Pinpoint the cell where the given text exists, returning its [x, y] midpoint coordinate. 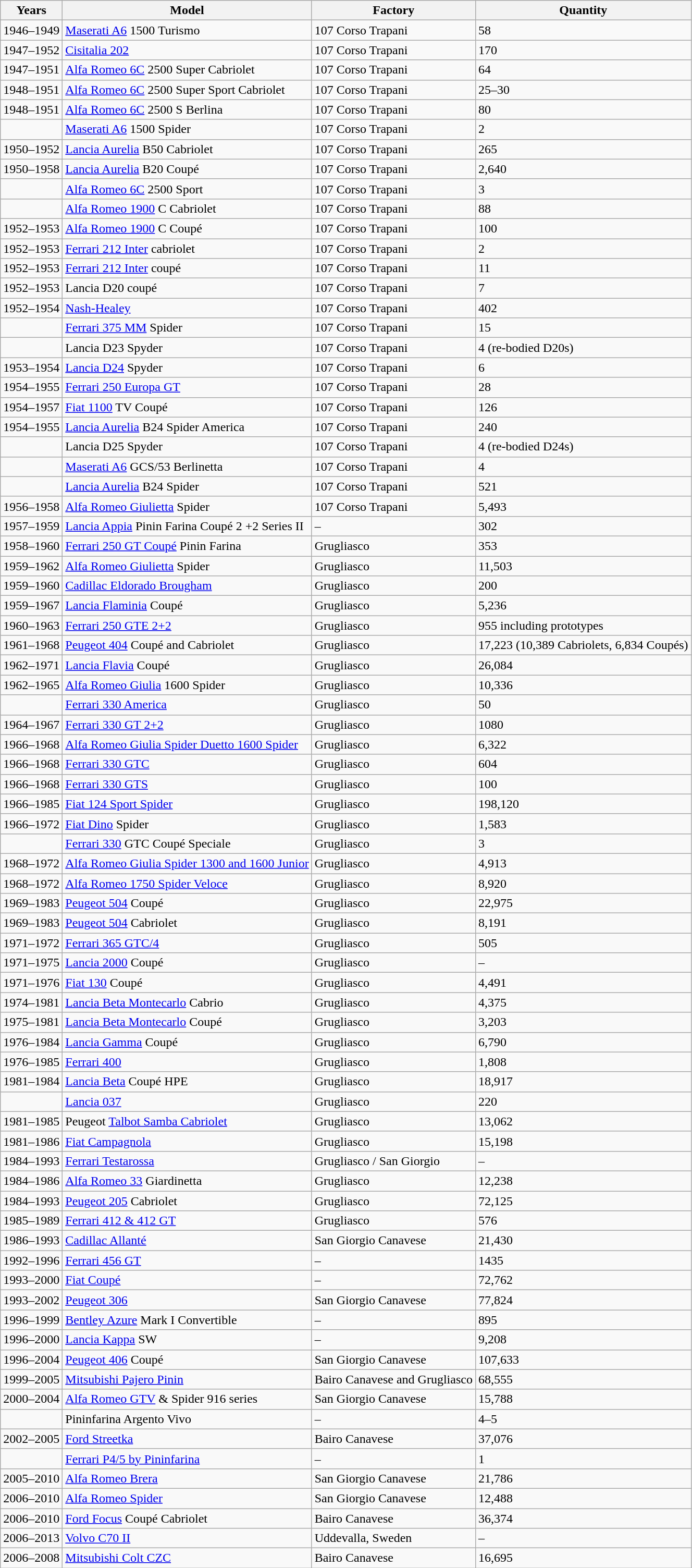
Lancia Aurelia B20 Coupé [187, 169]
265 [583, 149]
Alfa Romeo 6C 2500 Sport [187, 189]
10,336 [583, 685]
Fiat Campagnola [187, 1141]
21,430 [583, 1241]
Alfa Romeo Giulia Spider Duetto 1600 Spider [187, 744]
2005–2010 [31, 1478]
1964–1967 [31, 725]
1974–1981 [31, 1002]
Ferrari 412 & 412 GT [187, 1221]
Ferrari 330 GTC [187, 764]
Uddevalla, Sweden [393, 1538]
302 [583, 526]
1946–1949 [31, 30]
Ferrari 330 GT 2+2 [187, 725]
Alfa Romeo 1750 Spider Veloce [187, 884]
1966–1972 [31, 824]
1962–1965 [31, 685]
1961–1968 [31, 645]
107,633 [583, 1359]
Peugeot 205 Cabriolet [187, 1200]
1976–1984 [31, 1042]
1,808 [583, 1062]
21,786 [583, 1478]
Alfa Romeo GTV & Spider 916 series [187, 1399]
Lancia Beta Coupé HPE [187, 1082]
Years [31, 10]
68,555 [583, 1379]
12,238 [583, 1181]
Ferrari 330 America [187, 705]
Lancia Gamma Coupé [187, 1042]
1986–1993 [31, 1241]
1954–1957 [31, 407]
25–30 [583, 90]
170 [583, 50]
1962–1971 [31, 665]
Peugeot 504 Coupé [187, 903]
Cadillac Allanté [187, 1241]
1992–1996 [31, 1260]
11 [583, 268]
1959–1960 [31, 586]
4 [583, 467]
1 [583, 1459]
77,824 [583, 1300]
Lancia 2000 Coupé [187, 963]
1956–1958 [31, 506]
12,488 [583, 1498]
220 [583, 1101]
521 [583, 486]
1960–1963 [31, 626]
15 [583, 328]
Factory [393, 10]
Alfa Romeo 6C 2500 Super Cabriolet [187, 70]
Lancia Beta Montecarlo Coupé [187, 1022]
Lancia Aurelia B24 Spider America [187, 427]
Fiat 1100 TV Coupé [187, 407]
26,084 [583, 665]
Bairo Canavese and Grugliasco [393, 1379]
1996–1999 [31, 1320]
Fiat 124 Sport Spider [187, 804]
Maserati A6 1500 Turismo [187, 30]
1996–2000 [31, 1340]
4,375 [583, 1002]
5,493 [583, 506]
Grugliasco / San Giorgio [393, 1161]
Lancia D24 Spyder [187, 367]
1993–2000 [31, 1280]
Bentley Azure Mark I Convertible [187, 1320]
1959–1962 [31, 566]
11,503 [583, 566]
37,076 [583, 1439]
18,917 [583, 1082]
1966–1985 [31, 804]
4,913 [583, 863]
4 (re-bodied D20s) [583, 348]
Alfa Romeo 1900 C Coupé [187, 228]
Lancia D20 coupé [187, 288]
Alfa Romeo Giulia Spider 1300 and 1600 Junior [187, 863]
1981–1986 [31, 1141]
200 [583, 586]
1996–2004 [31, 1359]
7 [583, 288]
Lancia Aurelia B24 Spider [187, 486]
1993–2002 [31, 1300]
Peugeot 406 Coupé [187, 1359]
1953–1954 [31, 367]
28 [583, 387]
1947–1952 [31, 50]
Alfa Romeo Brera [187, 1478]
15,788 [583, 1399]
126 [583, 407]
Alfa Romeo Giulia 1600 Spider [187, 685]
1999–2005 [31, 1379]
Ferrari 250 Europa GT [187, 387]
Ferrari P4/5 by Pininfarina [187, 1459]
72,762 [583, 1280]
50 [583, 705]
80 [583, 109]
1952–1954 [31, 308]
Lancia D25 Spyder [187, 447]
Ferrari 212 Inter cabriolet [187, 249]
Quantity [583, 10]
505 [583, 943]
88 [583, 209]
Mitsubishi Colt CZC [187, 1558]
2002–2005 [31, 1439]
Ferrari 250 GTE 2+2 [187, 626]
198,120 [583, 804]
Lancia Flaminia Coupé [187, 606]
Cadillac Eldorado Brougham [187, 586]
1959–1967 [31, 606]
Alfa Romeo 6C 2500 Super Sport Cabriolet [187, 90]
2006–2013 [31, 1538]
1981–1985 [31, 1121]
Peugeot Talbot Samba Cabriolet [187, 1121]
Maserati A6 1500 Spider [187, 129]
4,491 [583, 983]
955 including prototypes [583, 626]
8,191 [583, 923]
604 [583, 764]
Lancia Kappa SW [187, 1340]
Lancia D23 Spyder [187, 348]
Peugeot 504 Cabriolet [187, 923]
1984–1986 [31, 1181]
Maserati A6 GCS/53 Berlinetta [187, 467]
1950–1952 [31, 149]
1971–1976 [31, 983]
6,322 [583, 744]
Peugeot 306 [187, 1300]
1985–1989 [31, 1221]
72,125 [583, 1200]
Ferrari 456 GT [187, 1260]
3,203 [583, 1022]
Lancia Flavia Coupé [187, 665]
1976–1985 [31, 1062]
58 [583, 30]
1947–1951 [31, 70]
15,198 [583, 1141]
353 [583, 546]
Lancia Beta Montecarlo Cabrio [187, 1002]
Ferrari 400 [187, 1062]
402 [583, 308]
Pininfarina Argento Vivo [187, 1419]
Alfa Romeo 33 Giardinetta [187, 1181]
Ferrari 212 Inter coupé [187, 268]
4 (re-bodied D24s) [583, 447]
Ferrari 330 GTS [187, 784]
Ferrari Testarossa [187, 1161]
8,920 [583, 884]
Lancia Appia Pinin Farina Coupé 2 +2 Series II [187, 526]
22,975 [583, 903]
1981–1984 [31, 1082]
240 [583, 427]
Ferrari 330 GTC Coupé Speciale [187, 843]
1971–1975 [31, 963]
Peugeot 404 Coupé and Cabriolet [187, 645]
2006–2008 [31, 1558]
Fiat Dino Spider [187, 824]
5,236 [583, 606]
16,695 [583, 1558]
Ford Focus Coupé Cabriolet [187, 1518]
1080 [583, 725]
13,062 [583, 1121]
1957–1959 [31, 526]
2,640 [583, 169]
Ferrari 365 GTC/4 [187, 943]
Alfa Romeo 6C 2500 S Berlina [187, 109]
36,374 [583, 1518]
Fiat 130 Coupé [187, 983]
Volvo C70 II [187, 1538]
17,223 (10,389 Cabriolets, 6,834 Coupés) [583, 645]
Alfa Romeo 1900 C Cabriolet [187, 209]
576 [583, 1221]
895 [583, 1320]
4–5 [583, 1419]
Nash-Healey [187, 308]
1958–1960 [31, 546]
6 [583, 367]
Mitsubishi Pajero Pinin [187, 1379]
1,583 [583, 824]
1950–1958 [31, 169]
Lancia 037 [187, 1101]
1435 [583, 1260]
Alfa Romeo Spider [187, 1498]
1971–1972 [31, 943]
Ferrari 375 MM Spider [187, 328]
Ford Streetka [187, 1439]
64 [583, 70]
1975–1981 [31, 1022]
9,208 [583, 1340]
Lancia Aurelia B50 Cabriolet [187, 149]
Model [187, 10]
Cisitalia 202 [187, 50]
2000–2004 [31, 1399]
6,790 [583, 1042]
Fiat Coupé [187, 1280]
Ferrari 250 GT Coupé Pinin Farina [187, 546]
